Extract the (X, Y) coordinate from the center of the cell holding the provided text.  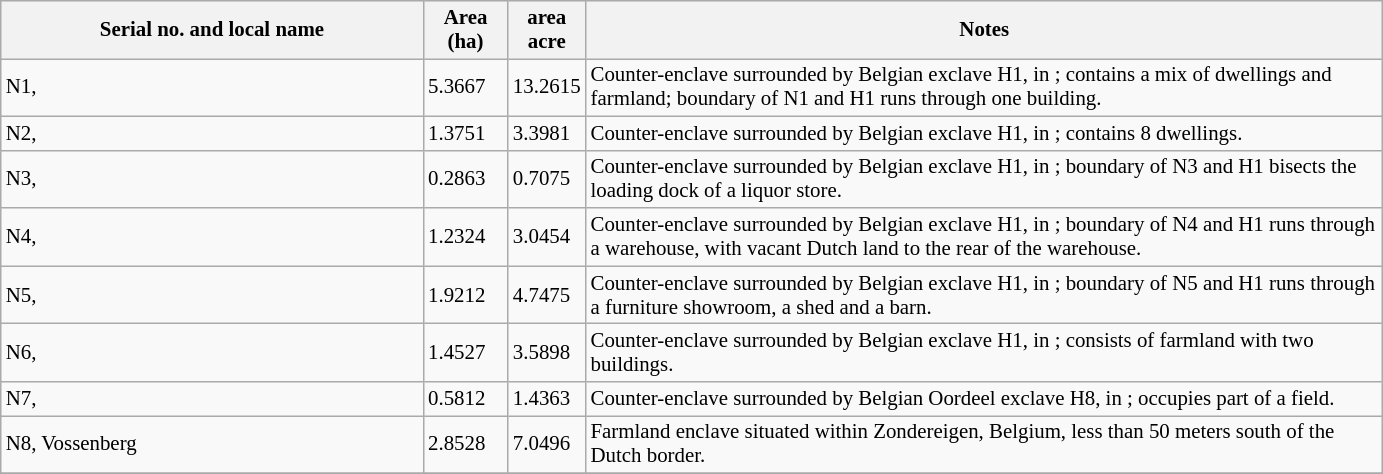
Counter-enclave surrounded by Belgian Oordeel exclave H8, in ; occupies part of a field. (984, 399)
areaacre (547, 30)
N8, Vossenberg (212, 444)
1.4527 (466, 353)
0.2863 (466, 179)
Area (ha) (466, 30)
Serial no. and local name (212, 30)
N3, (212, 179)
Counter-enclave surrounded by Belgian exclave H1, in ; boundary of N3 and H1 bisects the loading dock of a liquor store. (984, 179)
2.8528 (466, 444)
13.2615 (547, 87)
Counter-enclave surrounded by Belgian exclave H1, in ; consists of farmland with two buildings. (984, 353)
Farmland enclave situated within Zondereigen, Belgium, less than 50 meters south of the Dutch border. (984, 444)
N2, (212, 133)
0.7075 (547, 179)
3.5898 (547, 353)
Counter-enclave surrounded by Belgian exclave H1, in ; boundary of N5 and H1 runs through a furniture showroom, a shed and a barn. (984, 295)
1.2324 (466, 237)
1.4363 (547, 399)
Counter-enclave surrounded by Belgian exclave H1, in ; contains a mix of dwellings and farmland; boundary of N1 and H1 runs through one building. (984, 87)
5.3667 (466, 87)
0.5812 (466, 399)
N5, (212, 295)
4.7475 (547, 295)
1.3751 (466, 133)
Notes (984, 30)
3.3981 (547, 133)
1.9212 (466, 295)
N4, (212, 237)
3.0454 (547, 237)
7.0496 (547, 444)
N7, (212, 399)
Counter-enclave surrounded by Belgian exclave H1, in ; contains 8 dwellings. (984, 133)
N6, (212, 353)
N1, (212, 87)
